For the text-containing cell, return its midpoint in [X, Y] coordinate format. 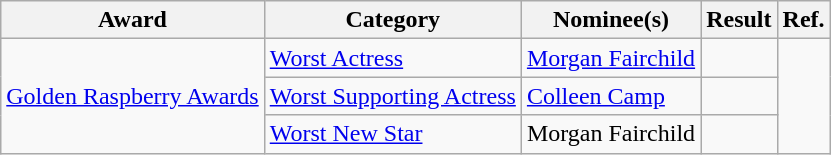
Worst Actress [392, 58]
Nominee(s) [610, 20]
Ref. [804, 20]
Golden Raspberry Awards [132, 96]
Category [392, 20]
Award [132, 20]
Colleen Camp [610, 96]
Result [739, 20]
Worst New Star [392, 134]
Worst Supporting Actress [392, 96]
